From the cell containing the given text, extract its center point as [x, y] coordinate. 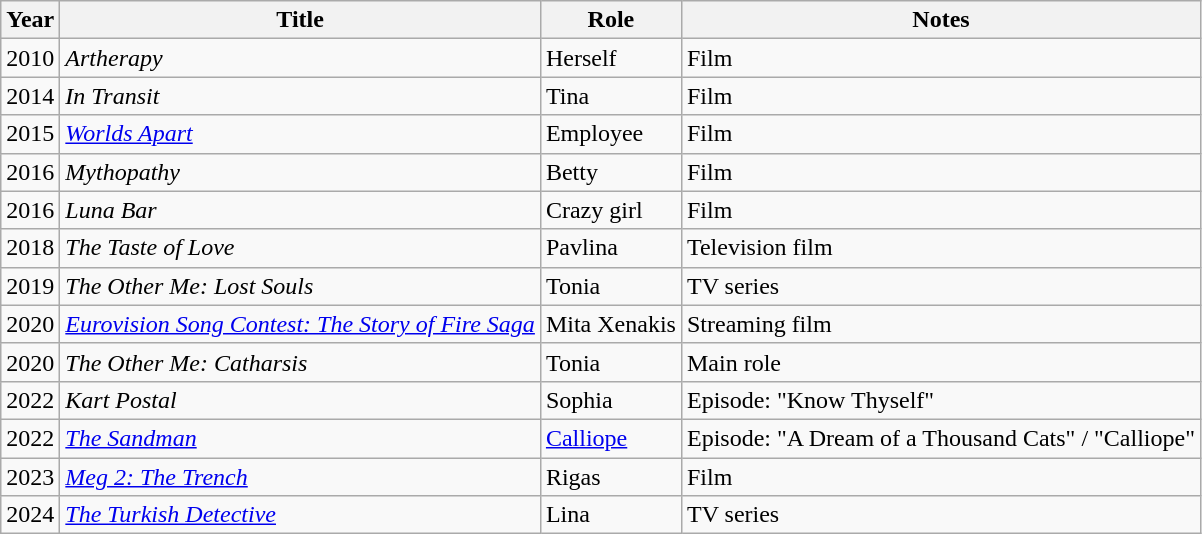
The Sandman [300, 438]
Notes [940, 20]
Crazy girl [610, 210]
Meg 2: The Trench [300, 477]
Sophia [610, 400]
Episode: "A Dream of a Thousand Cats" / "Calliope" [940, 438]
2024 [30, 515]
Title [300, 20]
Luna Bar [300, 210]
The Other Me: Lost Souls [300, 286]
Mythopathy [300, 172]
2015 [30, 134]
Lina [610, 515]
2014 [30, 96]
Role [610, 20]
Betty [610, 172]
Episode: "Κnow Thyself" [940, 400]
2019 [30, 286]
Calliope [610, 438]
Employee [610, 134]
Rigas [610, 477]
Worlds Apart [300, 134]
The Turkish Detective [300, 515]
2023 [30, 477]
The Other Me: Catharsis [300, 362]
Tina [610, 96]
Herself [610, 58]
2010 [30, 58]
Artherapy [300, 58]
2018 [30, 248]
Eurovision Song Contest: The Story of Fire Saga [300, 324]
Streaming film [940, 324]
The Taste of Love [300, 248]
Main role [940, 362]
Pavlina [610, 248]
In Transit [300, 96]
Year [30, 20]
Television film [940, 248]
Mita Xenakis [610, 324]
Kart Postal [300, 400]
